Return the [x, y] coordinate for the center point of the cell that contains the specified text.  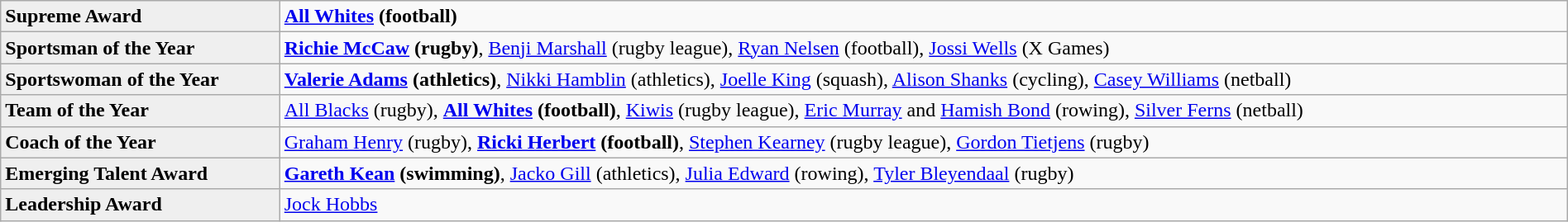
Sportswoman of the Year [141, 79]
Emerging Talent Award [141, 173]
Graham Henry (rugby), Ricki Herbert (football), Stephen Kearney (rugby league), Gordon Tietjens (rugby) [923, 142]
All Blacks (rugby), All Whites (football), Kiwis (rugby league), Eric Murray and Hamish Bond (rowing), Silver Ferns (netball) [923, 111]
All Whites (football) [923, 17]
Richie McCaw (rugby), Benji Marshall (rugby league), Ryan Nelsen (football), Jossi Wells (X Games) [923, 48]
Jock Hobbs [923, 205]
Valerie Adams (athletics), Nikki Hamblin (athletics), Joelle King (squash), Alison Shanks (cycling), Casey Williams (netball) [923, 79]
Team of the Year [141, 111]
Coach of the Year [141, 142]
Gareth Kean (swimming), Jacko Gill (athletics), Julia Edward (rowing), Tyler Bleyendaal (rugby) [923, 173]
Sportsman of the Year [141, 48]
Supreme Award [141, 17]
Leadership Award [141, 205]
